Output the [x, y] coordinate of the center of the cell containing the given text.  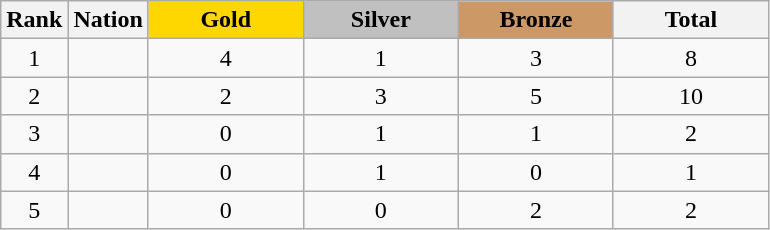
Silver [380, 20]
Bronze [536, 20]
Rank [34, 20]
Total [690, 20]
Nation [108, 20]
Gold [226, 20]
8 [690, 58]
10 [690, 96]
